Pinpoint the cell where the given text exists, returning its [x, y] midpoint coordinate. 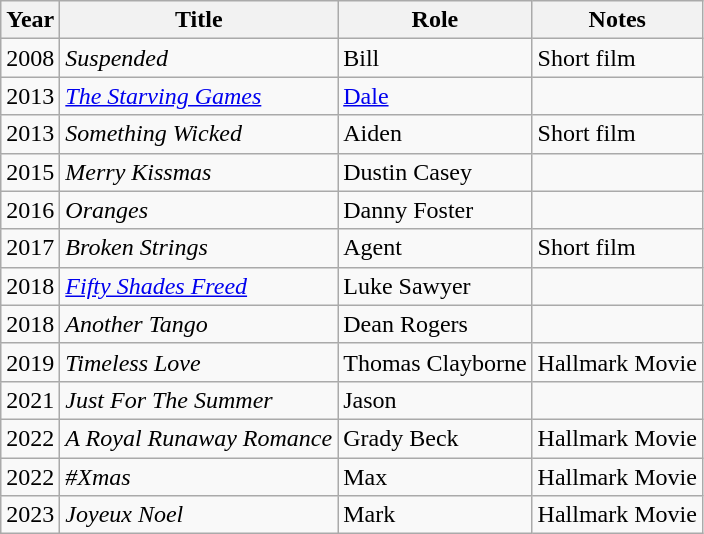
A Royal Runaway Romance [199, 438]
Fifty Shades Freed [199, 286]
Suspended [199, 58]
2016 [30, 210]
Mark [435, 515]
Notes [617, 20]
Merry Kissmas [199, 172]
Year [30, 20]
2017 [30, 248]
Dustin Casey [435, 172]
Aiden [435, 134]
Broken Strings [199, 248]
Dale [435, 96]
Max [435, 477]
Bill [435, 58]
Thomas Clayborne [435, 362]
Luke Sawyer [435, 286]
Dean Rogers [435, 324]
2008 [30, 58]
#Xmas [199, 477]
Just For The Summer [199, 400]
Timeless Love [199, 362]
2015 [30, 172]
Something Wicked [199, 134]
Joyeux Noel [199, 515]
2023 [30, 515]
2019 [30, 362]
The Starving Games [199, 96]
Jason [435, 400]
Title [199, 20]
Danny Foster [435, 210]
Oranges [199, 210]
2021 [30, 400]
Grady Beck [435, 438]
Another Tango [199, 324]
Role [435, 20]
Agent [435, 248]
